From the cell containing the given text, extract its center point as (X, Y) coordinate. 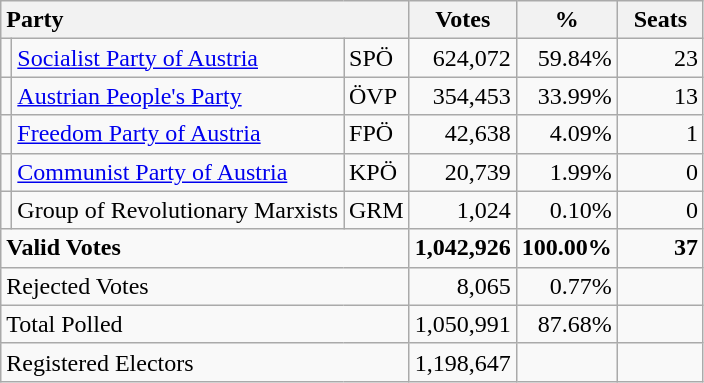
Party (205, 20)
8,065 (462, 286)
4.09% (566, 134)
59.84% (566, 58)
SPÖ (377, 58)
0.77% (566, 286)
ÖVP (377, 96)
100.00% (566, 248)
624,072 (462, 58)
Valid Votes (205, 248)
0.10% (566, 210)
1,198,647 (462, 362)
Rejected Votes (205, 286)
GRM (377, 210)
Registered Electors (205, 362)
FPÖ (377, 134)
1,042,926 (462, 248)
87.68% (566, 324)
37 (660, 248)
1,024 (462, 210)
Socialist Party of Austria (178, 58)
Group of Revolutionary Marxists (178, 210)
42,638 (462, 134)
354,453 (462, 96)
Austrian People's Party (178, 96)
13 (660, 96)
% (566, 20)
KPÖ (377, 172)
Seats (660, 20)
23 (660, 58)
Votes (462, 20)
Freedom Party of Austria (178, 134)
33.99% (566, 96)
Communist Party of Austria (178, 172)
Total Polled (205, 324)
1.99% (566, 172)
1,050,991 (462, 324)
20,739 (462, 172)
1 (660, 134)
